Return [x, y] of the center of cell containing provided text 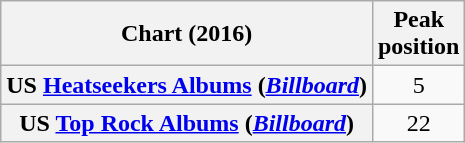
22 [418, 123]
Chart (2016) [187, 34]
US Heatseekers Albums (Billboard) [187, 85]
Peakposition [418, 34]
5 [418, 85]
US Top Rock Albums (Billboard) [187, 123]
